Extract the [x, y] coordinate from the center of the cell holding the provided text.  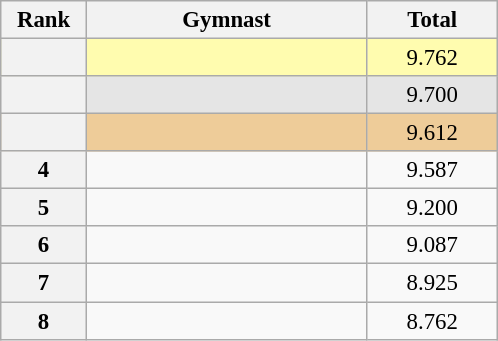
9.200 [432, 208]
4 [44, 170]
Gymnast [226, 20]
8 [44, 321]
9.762 [432, 58]
8.925 [432, 283]
7 [44, 283]
Total [432, 20]
9.700 [432, 95]
9.612 [432, 133]
9.087 [432, 245]
Rank [44, 20]
9.587 [432, 170]
8.762 [432, 321]
6 [44, 245]
5 [44, 208]
